Return the [x, y] coordinate for the center point of the cell that contains the specified text.  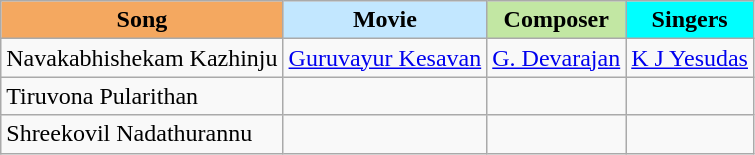
G. Devarajan [556, 58]
K J Yesudas [690, 58]
Movie [385, 20]
Song [142, 20]
Composer [556, 20]
Shreekovil Nadathurannu [142, 134]
Singers [690, 20]
Navakabhishekam Kazhinju [142, 58]
Tiruvona Pularithan [142, 96]
Guruvayur Kesavan [385, 58]
